Output the [X, Y] coordinate of the center of the cell containing the given text.  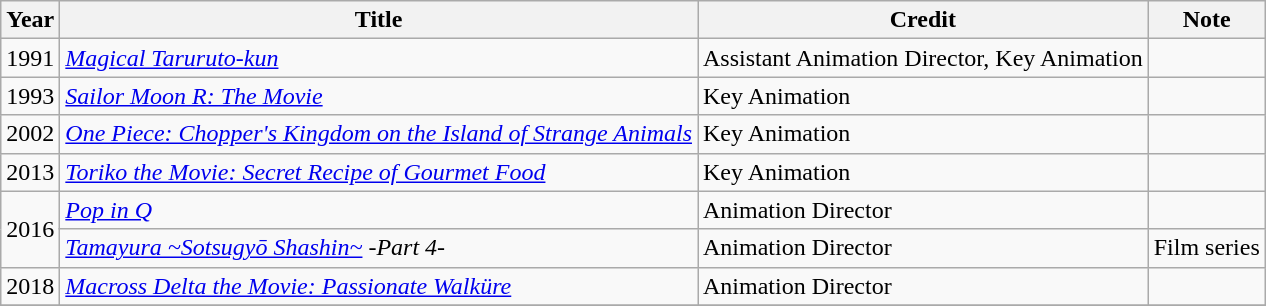
Assistant Animation Director, Key Animation [924, 58]
2002 [30, 134]
Tamayura ~Sotsugyō Shashin~ -Part 4- [379, 248]
1993 [30, 96]
Sailor Moon R: The Movie [379, 96]
Film series [1206, 248]
Note [1206, 20]
2016 [30, 229]
1991 [30, 58]
2018 [30, 286]
Year [30, 20]
Magical Taruruto-kun [379, 58]
Title [379, 20]
2013 [30, 172]
One Piece: Chopper's Kingdom on the Island of Strange Animals [379, 134]
Macross Delta the Movie: Passionate Walküre [379, 286]
Pop in Q [379, 210]
Credit [924, 20]
Toriko the Movie: Secret Recipe of Gourmet Food [379, 172]
